Determine the (x, y) coordinate at the center of the cell enclosing the given text.  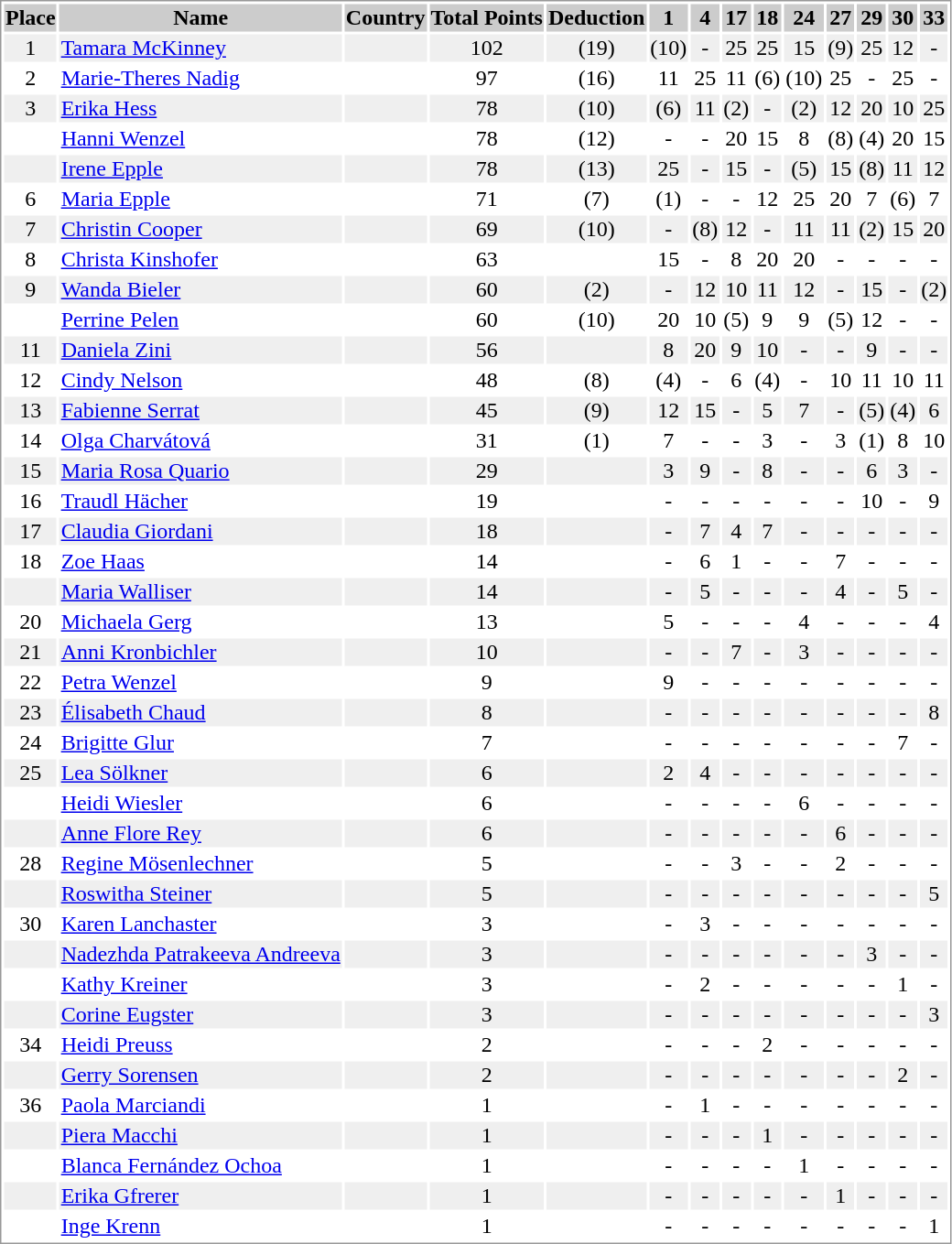
Nadezhda Patrakeeva Andreeva (200, 955)
Anni Kronbichler (200, 653)
Regine Mösenlechner (200, 863)
Irene Epple (200, 169)
Name (200, 17)
Christin Cooper (200, 230)
Lea Sölkner (200, 773)
45 (487, 411)
Perrine Pelen (200, 319)
Olga Charvátová (200, 440)
Place (30, 17)
19 (487, 501)
Erika Gfrerer (200, 1196)
23 (30, 713)
Brigitte Glur (200, 742)
Roswitha Steiner (200, 894)
Hanni Wenzel (200, 138)
102 (487, 49)
Maria Rosa Quario (200, 471)
Tamara McKinney (200, 49)
Inge Krenn (200, 1226)
Cindy Nelson (200, 380)
21 (30, 653)
Gerry Sorensen (200, 1076)
(12) (596, 138)
Christa Kinshofer (200, 259)
56 (487, 351)
Total Points (487, 17)
69 (487, 230)
Élisabeth Chaud (200, 713)
Corine Eugster (200, 1015)
Zoe Haas (200, 561)
28 (30, 863)
Claudia Giordani (200, 532)
97 (487, 78)
(13) (596, 169)
Heidi Preuss (200, 1044)
71 (487, 199)
Traudl Hächer (200, 501)
Wanda Bieler (200, 290)
Anne Flore Rey (200, 834)
Petra Wenzel (200, 682)
Blanca Fernández Ochoa (200, 1165)
Heidi Wiesler (200, 803)
33 (934, 17)
Piera Macchi (200, 1136)
Marie-Theres Nadig (200, 78)
27 (840, 17)
Erika Hess (200, 109)
Country (385, 17)
Maria Walliser (200, 592)
36 (30, 1105)
31 (487, 440)
Maria Epple (200, 199)
Kathy Kreiner (200, 984)
Karen Lanchaster (200, 924)
(16) (596, 78)
(19) (596, 49)
Deduction (596, 17)
22 (30, 682)
Paola Marciandi (200, 1105)
16 (30, 501)
48 (487, 380)
Michaela Gerg (200, 622)
Daniela Zini (200, 351)
34 (30, 1044)
Fabienne Serrat (200, 411)
63 (487, 259)
(7) (596, 199)
